Pinpoint the cell where the given text exists, returning its [X, Y] midpoint coordinate. 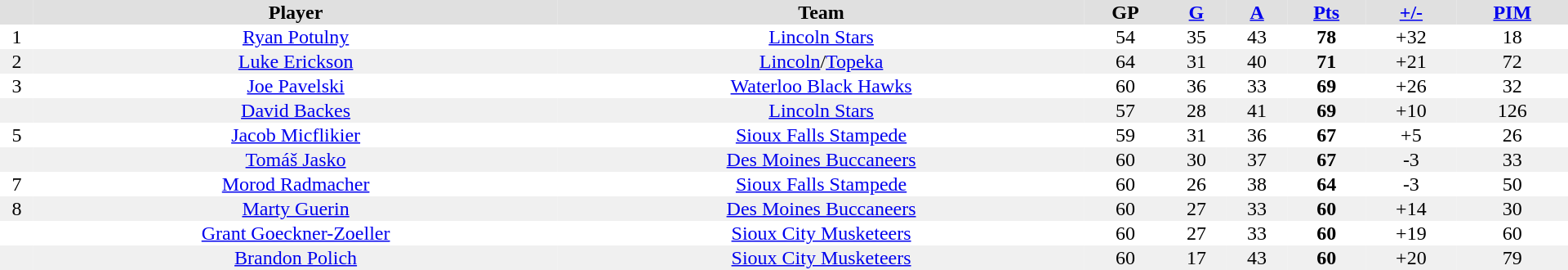
Pts [1326, 12]
41 [1257, 110]
35 [1196, 37]
Brandon Polich [296, 258]
Morod Radmacher [296, 184]
72 [1512, 61]
7 [16, 184]
Luke Erickson [296, 61]
8 [16, 209]
Tomáš Jasko [296, 160]
40 [1257, 61]
Marty Guerin [296, 209]
17 [1196, 258]
+20 [1411, 258]
57 [1125, 110]
+10 [1411, 110]
A [1257, 12]
+26 [1411, 86]
32 [1512, 86]
Team [822, 12]
Player [296, 12]
1 [16, 37]
Jacob Micflikier [296, 135]
79 [1512, 258]
GP [1125, 12]
+19 [1411, 233]
David Backes [296, 110]
Lincoln/Topeka [822, 61]
+21 [1411, 61]
126 [1512, 110]
Grant Goeckner-Zoeller [296, 233]
18 [1512, 37]
Joe Pavelski [296, 86]
54 [1125, 37]
2 [16, 61]
5 [16, 135]
71 [1326, 61]
28 [1196, 110]
37 [1257, 160]
Waterloo Black Hawks [822, 86]
78 [1326, 37]
+5 [1411, 135]
G [1196, 12]
38 [1257, 184]
3 [16, 86]
50 [1512, 184]
59 [1125, 135]
PIM [1512, 12]
+32 [1411, 37]
+/- [1411, 12]
Ryan Potulny [296, 37]
+14 [1411, 209]
